Return the [x, y] coordinate for the center point of the cell that contains the specified text.  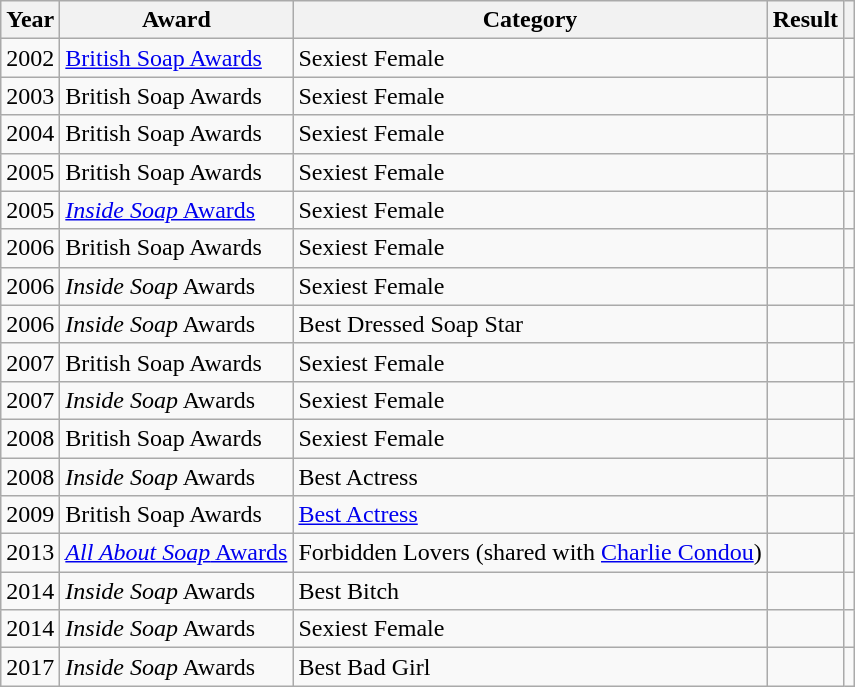
Best Bad Girl [530, 667]
Year [30, 20]
Best Dressed Soap Star [530, 324]
2002 [30, 58]
Best Bitch [530, 591]
Result [805, 20]
2004 [30, 134]
2013 [30, 553]
2017 [30, 667]
Category [530, 20]
2009 [30, 515]
Award [176, 20]
All About Soap Awards [176, 553]
2003 [30, 96]
Forbidden Lovers (shared with Charlie Condou) [530, 553]
